Scan for the cell matching the given text and deliver its (X, Y) coordinate at center. 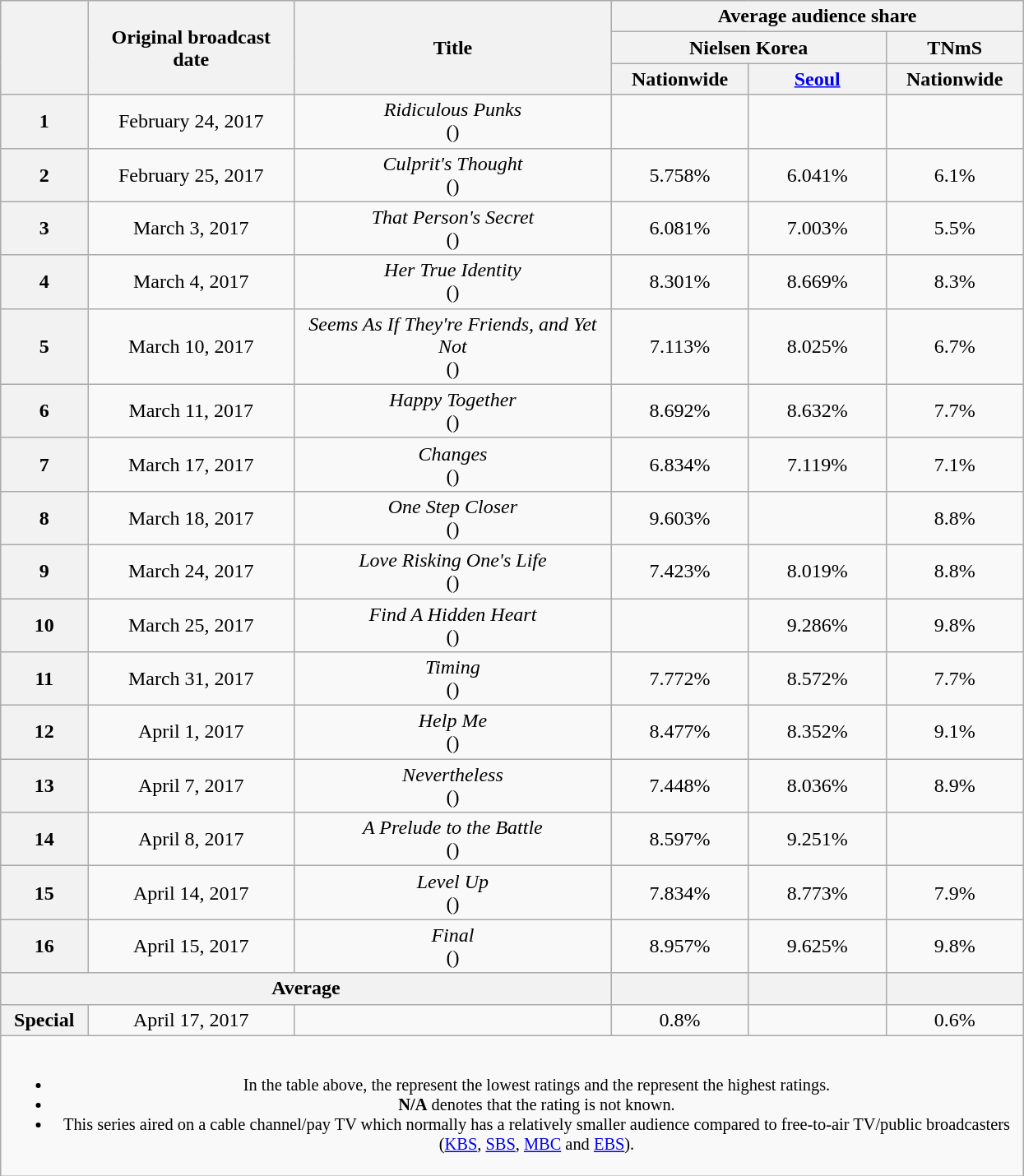
Seoul (818, 79)
Seems As If They're Friends, and Yet Not() (452, 346)
April 17, 2017 (191, 1020)
0.6% (954, 1020)
8.957% (679, 946)
7.423% (679, 571)
8.019% (818, 571)
8.9% (954, 786)
8.352% (818, 732)
March 24, 2017 (191, 571)
February 24, 2017 (191, 122)
April 1, 2017 (191, 732)
8.632% (818, 411)
8.3% (954, 281)
7.772% (679, 679)
March 3, 2017 (191, 229)
0.8% (679, 1020)
10 (44, 625)
6.834% (679, 464)
11 (44, 679)
Find A Hidden Heart() (452, 625)
That Person's Secret() (452, 229)
March 17, 2017 (191, 464)
April 8, 2017 (191, 839)
Level Up () (452, 893)
8.773% (818, 893)
March 25, 2017 (191, 625)
8 (44, 518)
8.301% (679, 281)
9.625% (818, 946)
6 (44, 411)
6.7% (954, 346)
Original broadcast date (191, 48)
Special (44, 1020)
March 31, 2017 (191, 679)
Final () (452, 946)
One Step Closer() (452, 518)
9.251% (818, 839)
7.9% (954, 893)
1 (44, 122)
12 (44, 732)
TNmS (954, 48)
7 (44, 464)
4 (44, 281)
13 (44, 786)
5.758% (679, 174)
7.834% (679, 893)
8.692% (679, 411)
6.081% (679, 229)
7.119% (818, 464)
7.113% (679, 346)
8.477% (679, 732)
9.603% (679, 518)
Timing() (452, 679)
9.286% (818, 625)
Changes() (452, 464)
5 (44, 346)
2 (44, 174)
8.669% (818, 281)
8.036% (818, 786)
Ridiculous Punks() (452, 122)
8.572% (818, 679)
Nevertheless() (452, 786)
Happy Together() (452, 411)
14 (44, 839)
9 (44, 571)
16 (44, 946)
Average (306, 988)
8.597% (679, 839)
Average audience share (818, 16)
Her True Identity() (452, 281)
7.448% (679, 786)
A Prelude to the Battle () (452, 839)
Love Risking One's Life() (452, 571)
6.041% (818, 174)
March 4, 2017 (191, 281)
April 7, 2017 (191, 786)
6.1% (954, 174)
March 11, 2017 (191, 411)
April 15, 2017 (191, 946)
8.025% (818, 346)
March 18, 2017 (191, 518)
7.1% (954, 464)
February 25, 2017 (191, 174)
7.003% (818, 229)
5.5% (954, 229)
Culprit's Thought() (452, 174)
Nielsen Korea (748, 48)
Title (452, 48)
3 (44, 229)
March 10, 2017 (191, 346)
April 14, 2017 (191, 893)
9.1% (954, 732)
Help Me() (452, 732)
15 (44, 893)
